Capture the cell that displays the provided text and extract its (X, Y) central coordinate. 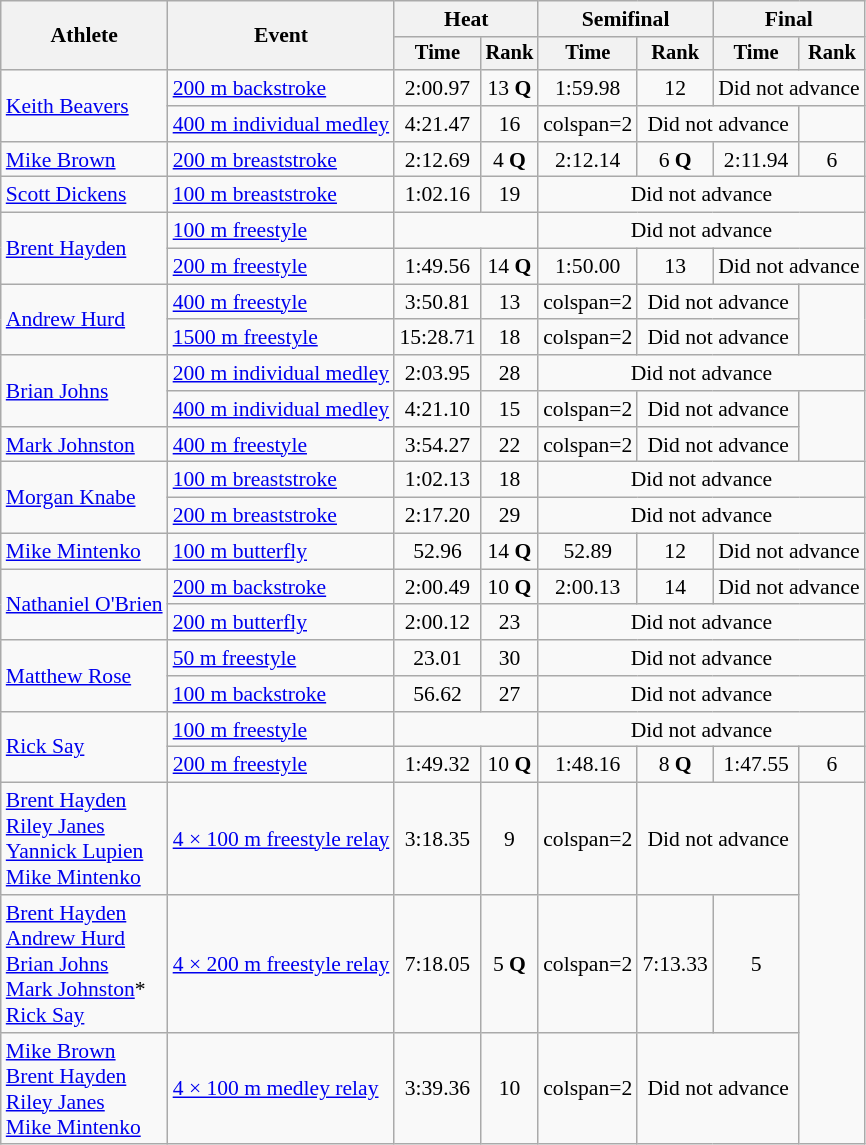
1:47.55 (756, 765)
1:48.16 (588, 765)
5 (756, 964)
Event (282, 36)
Heat (466, 19)
Keith Beavers (84, 106)
10 (510, 1089)
15 (510, 409)
23 (510, 623)
Semifinal (626, 19)
4:21.10 (437, 409)
4 Q (510, 160)
Mike Mintenko (84, 552)
4 × 100 m medley relay (282, 1089)
Andrew Hurd (84, 320)
Scott Dickens (84, 195)
Matthew Rose (84, 676)
4 × 200 m freestyle relay (282, 964)
2:00.13 (588, 587)
5 Q (510, 964)
Morgan Knabe (84, 498)
6 Q (675, 160)
2:12.14 (588, 160)
2:12.69 (437, 160)
2:03.95 (437, 373)
1:49.32 (437, 765)
52.96 (437, 552)
30 (510, 658)
19 (510, 195)
4:21.47 (437, 124)
Brent HaydenRiley JanesYannick LupienMike Mintenko (84, 839)
Brian Johns (84, 390)
Final (789, 19)
15:28.71 (437, 338)
1:02.13 (437, 480)
14 (675, 587)
2:00.97 (437, 88)
3:54.27 (437, 445)
28 (510, 373)
Athlete (84, 36)
29 (510, 516)
200 m butterfly (282, 623)
22 (510, 445)
13 Q (510, 88)
1:50.00 (588, 267)
2:00.49 (437, 587)
27 (510, 694)
2:11.94 (756, 160)
1:49.56 (437, 267)
100 m butterfly (282, 552)
Rick Say (84, 748)
Brent Hayden (84, 248)
1:02.16 (437, 195)
200 m individual medley (282, 373)
1:59.98 (588, 88)
3:18.35 (437, 839)
3:50.81 (437, 302)
50 m freestyle (282, 658)
Brent HaydenAndrew HurdBrian JohnsMark Johnston*Rick Say (84, 964)
8 Q (675, 765)
56.62 (437, 694)
2:17.20 (437, 516)
100 m backstroke (282, 694)
16 (510, 124)
Mike BrownBrent HaydenRiley JanesMike Mintenko (84, 1089)
9 (510, 839)
1500 m freestyle (282, 338)
Nathaniel O'Brien (84, 604)
7:18.05 (437, 964)
7:13.33 (675, 964)
2:00.12 (437, 623)
52.89 (588, 552)
Mike Brown (84, 160)
3:39.36 (437, 1089)
Mark Johnston (84, 445)
23.01 (437, 658)
4 × 100 m freestyle relay (282, 839)
